Pinpoint the cell where the given text exists, returning its [x, y] midpoint coordinate. 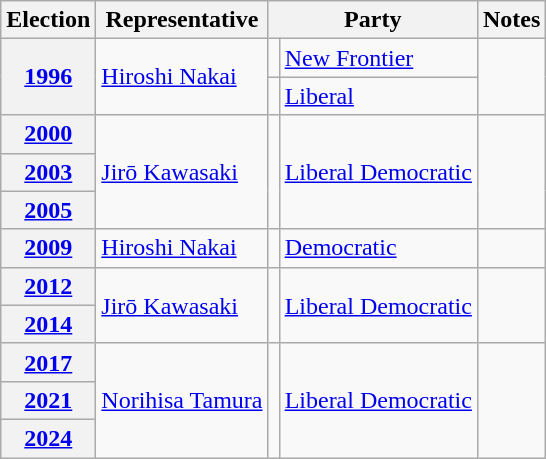
2000 [48, 134]
2017 [48, 362]
Notes [511, 20]
2014 [48, 324]
2009 [48, 248]
2012 [48, 286]
Party [372, 20]
2003 [48, 172]
2005 [48, 210]
2024 [48, 438]
Representative [182, 20]
Norihisa Tamura [182, 400]
1996 [48, 77]
Election [48, 20]
2021 [48, 400]
Democratic [378, 248]
New Frontier [378, 58]
Liberal [378, 96]
